Search for the cell housing the specified text and yield its [X, Y] center coordinate. 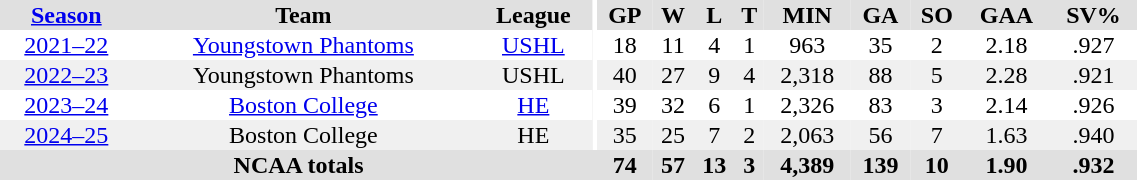
963 [808, 45]
1.63 [1007, 135]
2,326 [808, 105]
25 [674, 135]
2.18 [1007, 45]
2,318 [808, 75]
GAA [1007, 15]
.926 [1093, 105]
74 [624, 165]
27 [674, 75]
L [714, 15]
League [533, 15]
13 [714, 165]
2024–25 [66, 135]
T [750, 15]
2023–24 [66, 105]
9 [714, 75]
83 [880, 105]
NCAA totals [298, 165]
Season [66, 15]
.927 [1093, 45]
11 [674, 45]
.940 [1093, 135]
32 [674, 105]
4,389 [808, 165]
10 [936, 165]
MIN [808, 15]
2022–23 [66, 75]
139 [880, 165]
2021–22 [66, 45]
1.90 [1007, 165]
57 [674, 165]
SO [936, 15]
W [674, 15]
.932 [1093, 165]
2.14 [1007, 105]
SV% [1093, 15]
2.28 [1007, 75]
88 [880, 75]
Team [304, 15]
5 [936, 75]
18 [624, 45]
.921 [1093, 75]
2,063 [808, 135]
56 [880, 135]
39 [624, 105]
6 [714, 105]
GA [880, 15]
GP [624, 15]
40 [624, 75]
